Identify which cell holds the provided text, then report its (X, Y) central coordinate. 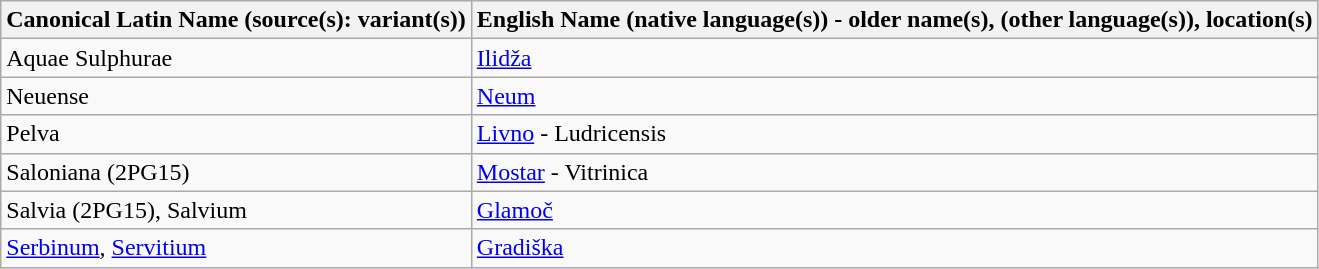
Canonical Latin Name (source(s): variant(s)) (236, 20)
Saloniana (2PG15) (236, 172)
Gradiška (894, 248)
Glamoč (894, 210)
Livno - Ludricensis (894, 134)
Mostar - Vitrinica (894, 172)
Serbinum, Servitium (236, 248)
Neum (894, 96)
Pelva (236, 134)
English Name (native language(s)) - older name(s), (other language(s)), location(s) (894, 20)
Neuense (236, 96)
Ilidža (894, 58)
Salvia (2PG15), Salvium (236, 210)
Aquae Sulphurae (236, 58)
